Return (X, Y) of the center of cell containing provided text 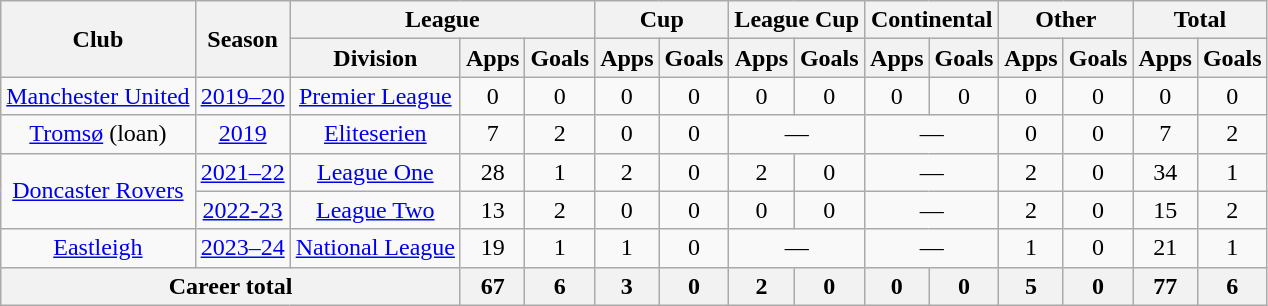
League One (375, 172)
2023–24 (242, 248)
National League (375, 248)
Cup (662, 20)
League Cup (797, 20)
League Two (375, 210)
Other (1066, 20)
34 (1165, 172)
13 (492, 210)
Premier League (375, 96)
21 (1165, 248)
Continental (932, 20)
15 (1165, 210)
Division (375, 58)
Eastleigh (98, 248)
Tromsø (loan) (98, 134)
Career total (231, 286)
3 (627, 286)
2019 (242, 134)
League (442, 20)
67 (492, 286)
2019–20 (242, 96)
Club (98, 39)
Total (1200, 20)
2021–22 (242, 172)
28 (492, 172)
5 (1031, 286)
19 (492, 248)
Doncaster Rovers (98, 191)
Season (242, 39)
77 (1165, 286)
Eliteserien (375, 134)
Manchester United (98, 96)
2022-23 (242, 210)
